Pinpoint the cell where the given text exists, returning its (X, Y) midpoint coordinate. 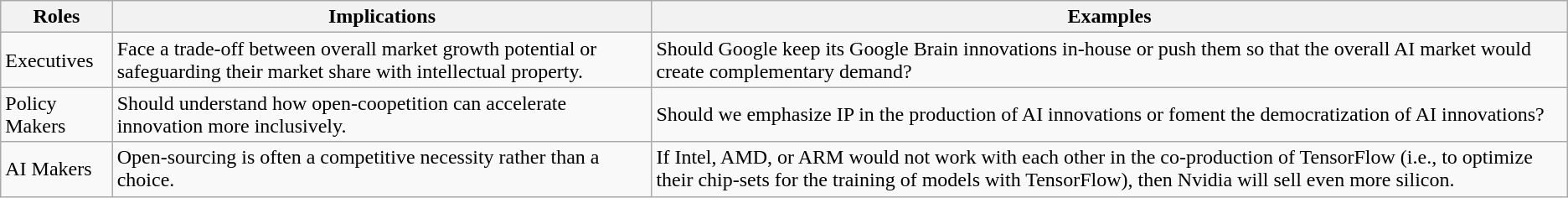
Examples (1109, 17)
Policy Makers (57, 114)
AI Makers (57, 169)
Open-sourcing is often a competitive necessity rather than a choice. (382, 169)
Should Google keep its Google Brain innovations in-house or push them so that the overall AI market would create complementary demand? (1109, 60)
Should understand how open-coopetition can accelerate innovation more inclusively. (382, 114)
Implications (382, 17)
Roles (57, 17)
Should we emphasize IP in the production of AI innovations or foment the democratization of AI innovations? (1109, 114)
Executives (57, 60)
Face a trade-off between overall market growth potential or safeguarding their market share with intellectual property. (382, 60)
